Provide the (x, y) coordinate of the cell's center where the given text is located.  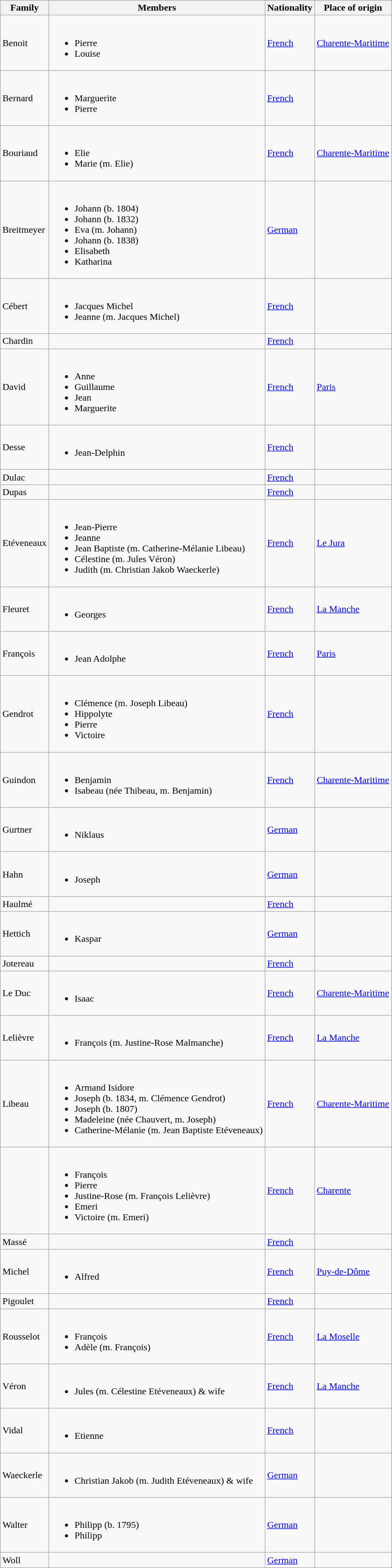
Joseph (157, 874)
Jean Adolphe (157, 654)
ElieMarie (m. Elie) (157, 153)
Le Jura (353, 543)
Bouriaud (24, 153)
Jacques MichelJeanne (m. Jacques Michel) (157, 306)
AnneGuillaumeJeanMarguerite (157, 387)
François (24, 654)
Waeckerle (24, 1475)
Fleuret (24, 609)
Cébert (24, 306)
Nationality (290, 8)
Philipp (b. 1795)Philipp (157, 1525)
Clémence (m. Joseph Libeau)HippolytePierreVictoire (157, 714)
Guindon (24, 780)
Haulmé (24, 904)
Jules (m. Célestine Etéveneaux) & wife (157, 1386)
Massé (24, 1241)
Members (157, 8)
Family (24, 8)
BenjaminIsabeau (née Thibeau, m. Benjamin) (157, 780)
Desse (24, 447)
Gendrot (24, 714)
Jean-Delphin (157, 447)
Place of origin (353, 8)
La Moselle (353, 1336)
MargueritePierre (157, 98)
Michel (24, 1271)
Gurtner (24, 829)
Kaspar (157, 933)
Puy-de-Dôme (353, 1271)
Lelièvre (24, 1037)
Hahn (24, 874)
Niklaus (157, 829)
David (24, 387)
Dulac (24, 477)
Christian Jakob (m. Judith Etéveneaux) & wife (157, 1475)
FrançoisPierreJustine-Rose (m. François Lelièvre)EmeriVictoire (m. Emeri) (157, 1190)
Etéveneaux (24, 543)
Rousselot (24, 1336)
Alfred (157, 1271)
Benoit (24, 43)
Vidal (24, 1431)
Isaac (157, 993)
Woll (24, 1560)
PierreLouise (157, 43)
Chardin (24, 341)
François (m. Justine-Rose Malmanche) (157, 1037)
FrançoisAdèle (m. François) (157, 1336)
Georges (157, 609)
Johann (b. 1804)Johann (b. 1832)Eva (m. Johann)Johann (b. 1838)ElisabethKatharina (157, 230)
Pigoulet (24, 1301)
Bernard (24, 98)
Libeau (24, 1104)
Le Duc (24, 993)
Hettich (24, 933)
Véron (24, 1386)
Etienne (157, 1431)
Breitmeyer (24, 230)
Armand IsidoreJoseph (b. 1834, m. Clémence Gendrot)Joseph (b. 1807)Madeleine (née Chauvert, m. Joseph)Catherine-Mélanie (m. Jean Baptiste Etéveneaux) (157, 1104)
Walter (24, 1525)
Charente (353, 1190)
Jean-PierreJeanneJean Baptiste (m. Catherine-Mélanie Libeau)Célestine (m. Jules Véron)Judith (m. Christian Jakob Waeckerle) (157, 543)
Dupas (24, 492)
Jotereau (24, 963)
